Return the [x, y] coordinate for the center point of the cell that contains the specified text.  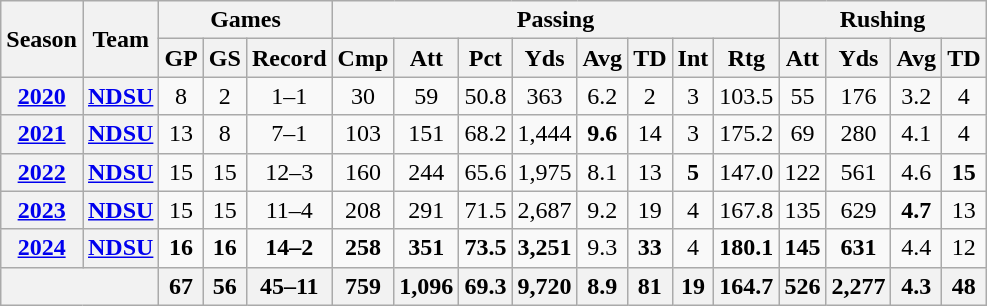
103 [363, 134]
167.8 [746, 210]
2023 [42, 210]
71.5 [486, 210]
59 [426, 96]
1,975 [544, 172]
Season [42, 39]
GP [181, 58]
9,720 [544, 286]
12 [964, 248]
122 [802, 172]
48 [964, 286]
103.5 [746, 96]
629 [858, 210]
160 [363, 172]
2020 [42, 96]
2024 [42, 248]
65.6 [486, 172]
8.1 [602, 172]
4.7 [916, 210]
561 [858, 172]
Passing [556, 20]
Rtg [746, 58]
6.2 [602, 96]
351 [426, 248]
GS [224, 58]
176 [858, 96]
Int [693, 58]
280 [858, 134]
30 [363, 96]
56 [224, 286]
Rushing [882, 20]
68.2 [486, 134]
175.2 [746, 134]
9.6 [602, 134]
145 [802, 248]
Record [289, 58]
4.3 [916, 286]
33 [650, 248]
244 [426, 172]
9.2 [602, 210]
2021 [42, 134]
14–2 [289, 248]
2,277 [858, 286]
363 [544, 96]
55 [802, 96]
73.5 [486, 248]
Games [246, 20]
3.2 [916, 96]
8.9 [602, 286]
147.0 [746, 172]
2022 [42, 172]
208 [363, 210]
81 [650, 286]
2,687 [544, 210]
Cmp [363, 58]
14 [650, 134]
135 [802, 210]
1,444 [544, 134]
1,096 [426, 286]
291 [426, 210]
151 [426, 134]
4.1 [916, 134]
258 [363, 248]
526 [802, 286]
164.7 [746, 286]
67 [181, 286]
4.4 [916, 248]
180.1 [746, 248]
9.3 [602, 248]
50.8 [486, 96]
759 [363, 286]
69.3 [486, 286]
69 [802, 134]
4.6 [916, 172]
11–4 [289, 210]
7–1 [289, 134]
1–1 [289, 96]
Team [120, 39]
45–11 [289, 286]
12–3 [289, 172]
631 [858, 248]
5 [693, 172]
3,251 [544, 248]
Pct [486, 58]
